Search for the cell housing the specified text and yield its (x, y) center coordinate. 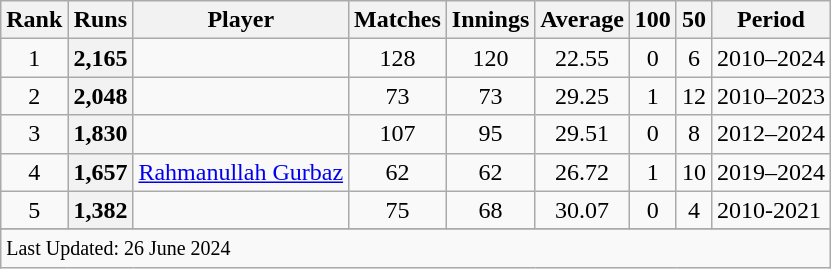
50 (694, 20)
Rahmanullah Gurbaz (241, 172)
Innings (490, 20)
1,657 (100, 172)
2,048 (100, 96)
95 (490, 134)
2010–2024 (770, 58)
1,830 (100, 134)
5 (34, 210)
22.55 (582, 58)
2010–2023 (770, 96)
Runs (100, 20)
120 (490, 58)
12 (694, 96)
128 (398, 58)
2010-2021 (770, 210)
2 (34, 96)
8 (694, 134)
Period (770, 20)
29.25 (582, 96)
Average (582, 20)
3 (34, 134)
2012–2024 (770, 134)
2019–2024 (770, 172)
6 (694, 58)
100 (652, 20)
2,165 (100, 58)
29.51 (582, 134)
26.72 (582, 172)
Rank (34, 20)
Last Updated: 26 June 2024 (416, 248)
10 (694, 172)
Player (241, 20)
68 (490, 210)
1,382 (100, 210)
75 (398, 210)
107 (398, 134)
Matches (398, 20)
30.07 (582, 210)
